Detect which cell encompasses the target text, then output its [X, Y] center coordinate. 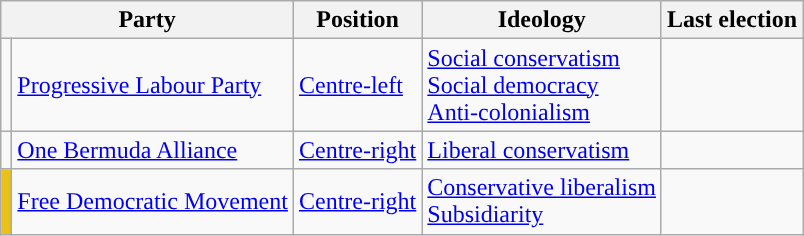
One Bermuda Alliance [153, 150]
Last election [732, 20]
Social conservatismSocial democracyAnti-colonialism [542, 85]
Party [148, 20]
Conservative liberalismSubsidiarity [542, 202]
Progressive Labour Party [153, 85]
Free Democratic Movement [153, 202]
Liberal conservatism [542, 150]
Centre-left [357, 85]
Ideology [542, 20]
Position [357, 20]
